Identify which cell holds the provided text, then report its [x, y] central coordinate. 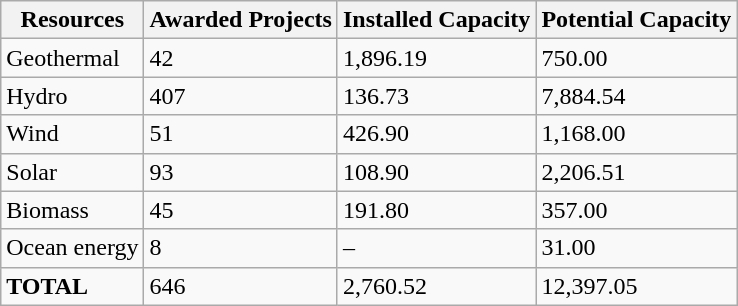
426.90 [436, 134]
Solar [72, 172]
1,168.00 [636, 134]
8 [240, 248]
108.90 [436, 172]
31.00 [636, 248]
Ocean energy [72, 248]
Geothermal [72, 58]
– [436, 248]
93 [240, 172]
12,397.05 [636, 286]
Awarded Projects [240, 20]
1,896.19 [436, 58]
191.80 [436, 210]
42 [240, 58]
2,760.52 [436, 286]
407 [240, 96]
TOTAL [72, 286]
45 [240, 210]
357.00 [636, 210]
646 [240, 286]
51 [240, 134]
136.73 [436, 96]
7,884.54 [636, 96]
Biomass [72, 210]
750.00 [636, 58]
Hydro [72, 96]
Wind [72, 134]
Installed Capacity [436, 20]
Resources [72, 20]
2,206.51 [636, 172]
Potential Capacity [636, 20]
